Determine the (X, Y) coordinate at the center of the cell enclosing the given text.  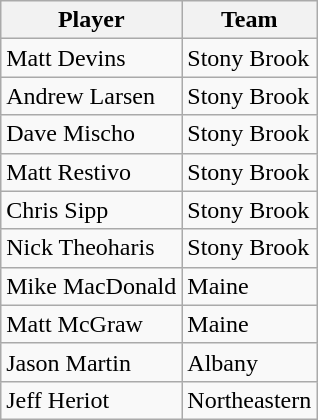
Albany (250, 362)
Nick Theoharis (92, 248)
Player (92, 20)
Northeastern (250, 400)
Team (250, 20)
Jeff Heriot (92, 400)
Dave Mischo (92, 134)
Jason Martin (92, 362)
Matt Restivo (92, 172)
Matt McGraw (92, 324)
Matt Devins (92, 58)
Andrew Larsen (92, 96)
Mike MacDonald (92, 286)
Chris Sipp (92, 210)
